For the text-containing cell, return its midpoint in [X, Y] coordinate format. 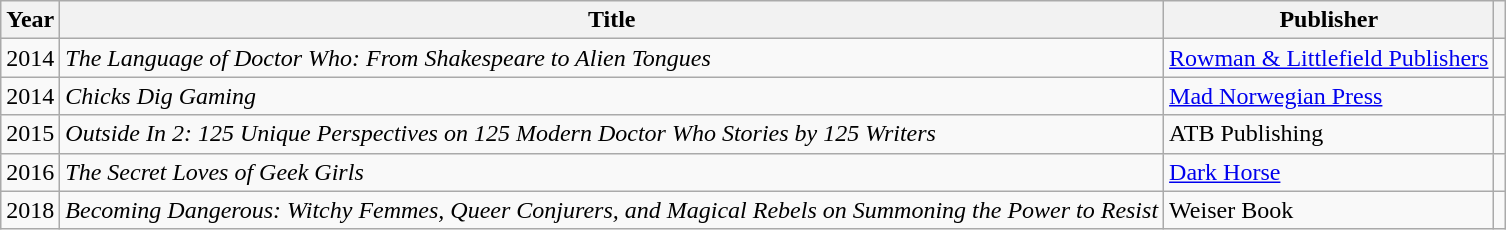
ATB Publishing [1329, 134]
Rowman & Littlefield Publishers [1329, 58]
Outside In 2: 125 Unique Perspectives on 125 Modern Doctor Who Stories by 125 Writers [612, 134]
The Secret Loves of Geek Girls [612, 172]
Chicks Dig Gaming [612, 96]
2018 [30, 210]
The Language of Doctor Who: From Shakespeare to Alien Tongues [612, 58]
Mad Norwegian Press [1329, 96]
2016 [30, 172]
Becoming Dangerous: Witchy Femmes, Queer Conjurers, and Magical Rebels on Summoning the Power to Resist [612, 210]
2015 [30, 134]
Publisher [1329, 20]
Dark Horse [1329, 172]
Title [612, 20]
Year [30, 20]
Weiser Book [1329, 210]
